Capture the cell that displays the provided text and extract its (x, y) central coordinate. 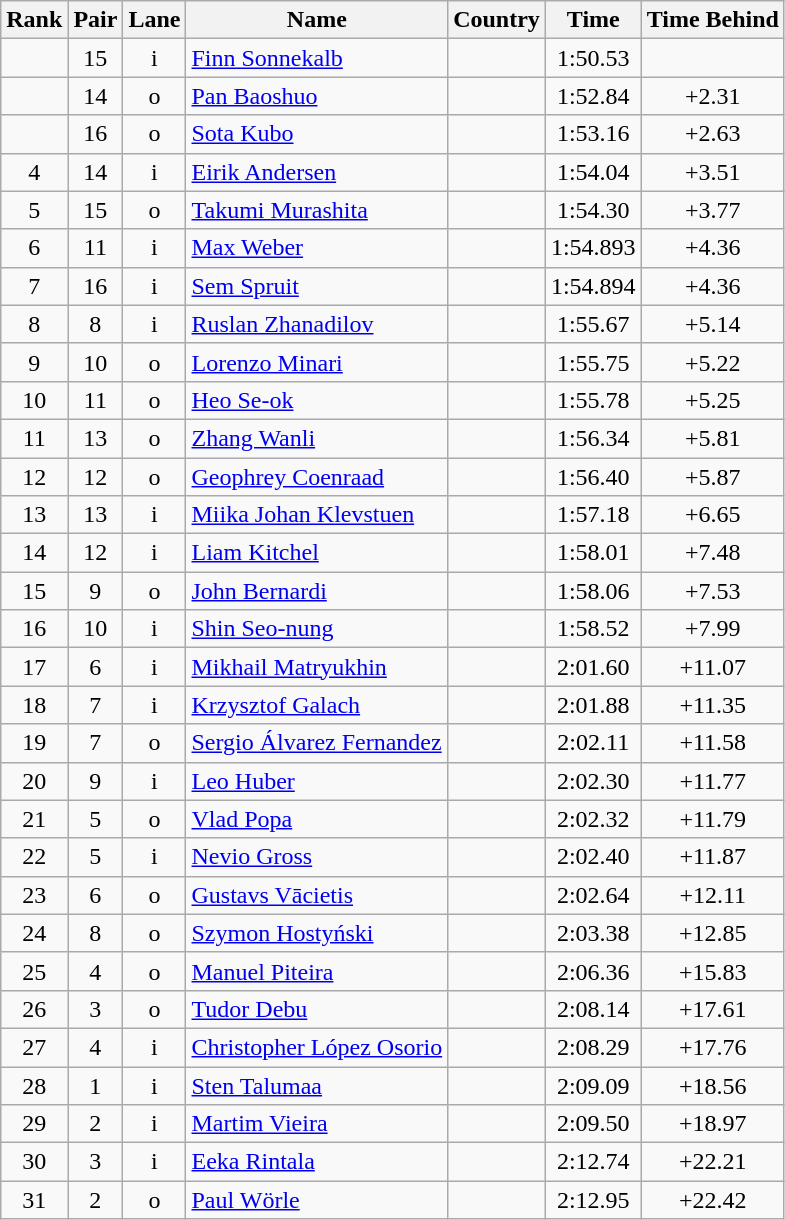
+5.87 (712, 477)
1:50.53 (593, 58)
Heo Se-ok (317, 400)
Max Weber (317, 248)
1:53.16 (593, 134)
1:58.52 (593, 629)
+18.56 (712, 1085)
+3.51 (712, 172)
31 (34, 1200)
Ruslan Zhanadilov (317, 324)
+7.99 (712, 629)
Miika Johan Klevstuen (317, 515)
+2.31 (712, 96)
Sergio Álvarez Fernandez (317, 743)
+11.77 (712, 781)
Pair (96, 20)
28 (34, 1085)
24 (34, 933)
+5.22 (712, 362)
25 (34, 971)
+15.83 (712, 971)
+12.11 (712, 895)
1 (96, 1085)
1:54.04 (593, 172)
+11.79 (712, 819)
+7.48 (712, 553)
+11.58 (712, 743)
Gustavs Vācietis (317, 895)
22 (34, 857)
1:52.84 (593, 96)
Pan Baoshuo (317, 96)
Vlad Popa (317, 819)
+11.35 (712, 705)
+5.25 (712, 400)
Eeka Rintala (317, 1162)
Tudor Debu (317, 1009)
Rank (34, 20)
23 (34, 895)
2:06.36 (593, 971)
+11.07 (712, 667)
+11.87 (712, 857)
1:58.06 (593, 591)
2:02.11 (593, 743)
27 (34, 1047)
+12.85 (712, 933)
Sem Spruit (317, 286)
1:55.75 (593, 362)
Shin Seo-nung (317, 629)
+5.14 (712, 324)
Leo Huber (317, 781)
+6.65 (712, 515)
Lorenzo Minari (317, 362)
2:02.64 (593, 895)
1:58.01 (593, 553)
Finn Sonnekalb (317, 58)
Time (593, 20)
+17.61 (712, 1009)
Takumi Murashita (317, 210)
2:12.95 (593, 1200)
1:55.67 (593, 324)
2:03.38 (593, 933)
2:09.50 (593, 1124)
Liam Kitchel (317, 553)
1:56.34 (593, 438)
1:56.40 (593, 477)
+22.21 (712, 1162)
Lane (154, 20)
2:02.40 (593, 857)
+2.63 (712, 134)
+18.97 (712, 1124)
Christopher López Osorio (317, 1047)
Martim Vieira (317, 1124)
2:01.88 (593, 705)
Eirik Andersen (317, 172)
+3.77 (712, 210)
Szymon Hostyński (317, 933)
Time Behind (712, 20)
+22.42 (712, 1200)
Sten Talumaa (317, 1085)
Krzysztof Galach (317, 705)
30 (34, 1162)
Name (317, 20)
2:01.60 (593, 667)
20 (34, 781)
18 (34, 705)
Zhang Wanli (317, 438)
17 (34, 667)
Paul Wörle (317, 1200)
+7.53 (712, 591)
21 (34, 819)
2:09.09 (593, 1085)
26 (34, 1009)
Manuel Piteira (317, 971)
Sota Kubo (317, 134)
29 (34, 1124)
2:08.14 (593, 1009)
1:54.893 (593, 248)
1:54.30 (593, 210)
1:55.78 (593, 400)
2:08.29 (593, 1047)
Country (497, 20)
+17.76 (712, 1047)
+5.81 (712, 438)
Mikhail Matryukhin (317, 667)
2:02.32 (593, 819)
19 (34, 743)
John Bernardi (317, 591)
2:02.30 (593, 781)
1:57.18 (593, 515)
Nevio Gross (317, 857)
Geophrey Coenraad (317, 477)
2:12.74 (593, 1162)
1:54.894 (593, 286)
